Capture the cell that displays the provided text and extract its [x, y] central coordinate. 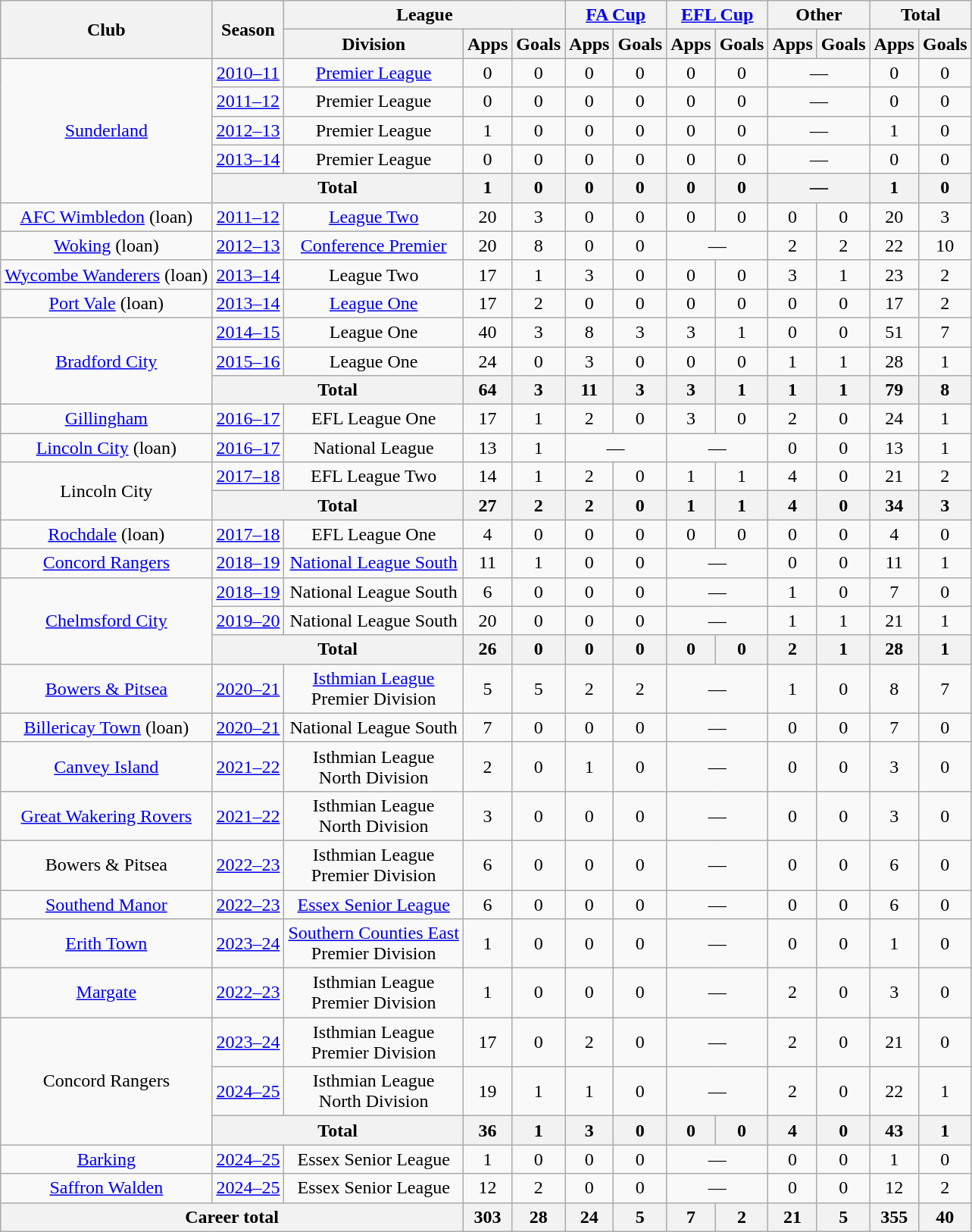
26 [487, 649]
EFL Cup [717, 15]
79 [894, 390]
Other [819, 15]
Saffron Walden [106, 1188]
Lincoln City (loan) [106, 448]
Career total [232, 1217]
Bradford City [106, 361]
Southend Manor [106, 904]
Season [248, 30]
AFC Wimbledon (loan) [106, 217]
Port Vale (loan) [106, 303]
2014–15 [248, 332]
EFL League Two [373, 477]
National League [373, 448]
Margate [106, 993]
355 [894, 1217]
Sunderland [106, 130]
303 [487, 1217]
Lincoln City [106, 491]
64 [487, 390]
Billericay Town (loan) [106, 727]
2015–16 [248, 361]
10 [945, 245]
Canvey Island [106, 767]
Rochdale (loan) [106, 534]
Great Wakering Rovers [106, 815]
Barking [106, 1159]
FA Cup [616, 15]
34 [894, 505]
27 [487, 505]
Chelmsford City [106, 621]
Conference Premier [373, 245]
Woking (loan) [106, 245]
2019–20 [248, 621]
Wycombe Wanderers (loan) [106, 274]
43 [894, 1130]
Gillingham [106, 419]
League [424, 15]
Division [373, 44]
51 [894, 332]
19 [487, 1091]
Erith Town [106, 944]
Southern Counties EastPremier Division [373, 944]
2010–11 [248, 73]
23 [894, 274]
14 [487, 477]
36 [487, 1130]
Club [106, 30]
